Locate the cell with the specified text and output its (X, Y) center coordinate. 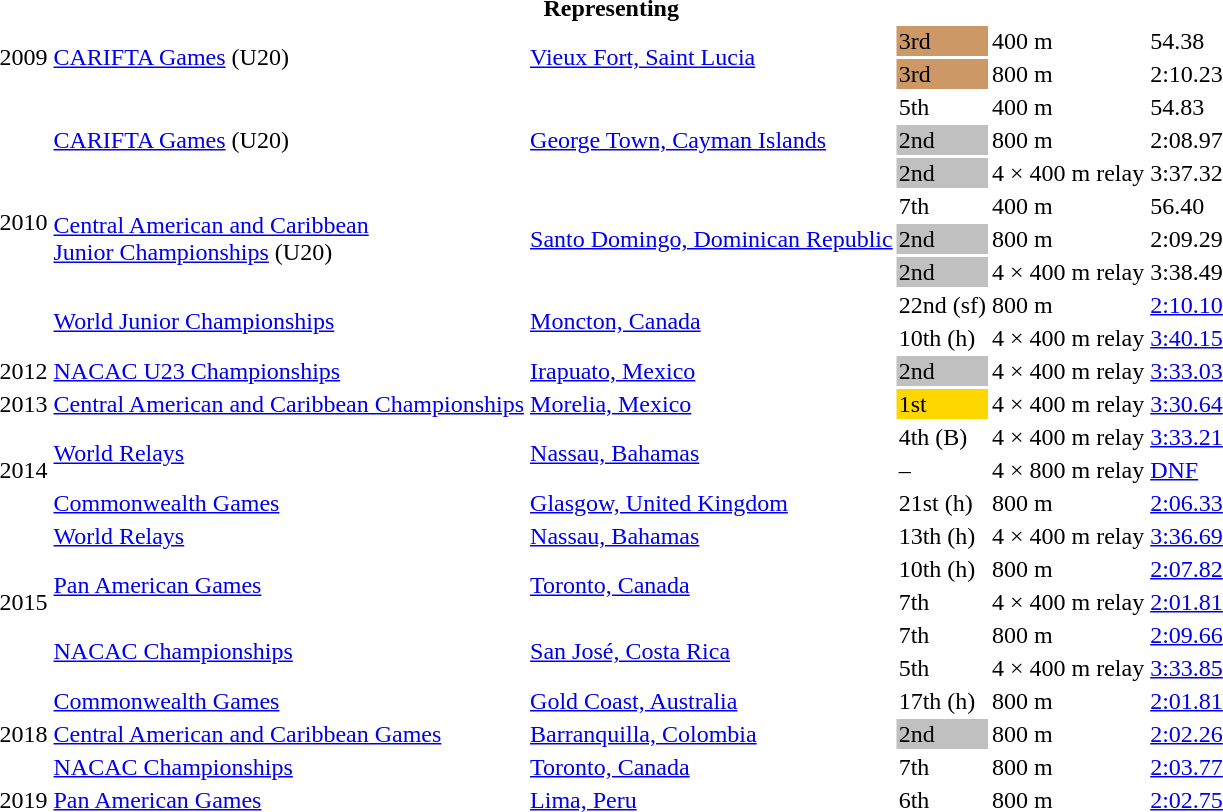
Irapuato, Mexico (712, 371)
22nd (sf) (942, 305)
Gold Coast, Australia (712, 701)
Central American and Caribbean Championships (289, 404)
13th (h) (942, 536)
San José, Costa Rica (712, 652)
George Town, Cayman Islands (712, 140)
Morelia, Mexico (712, 404)
Santo Domingo, Dominican Republic (712, 239)
Glasgow, United Kingdom (712, 503)
4 × 800 m relay (1068, 470)
21st (h) (942, 503)
Pan American Games (289, 586)
17th (h) (942, 701)
Barranquilla, Colombia (712, 734)
1st (942, 404)
NACAC U23 Championships (289, 371)
Moncton, Canada (712, 322)
Vieux Fort, Saint Lucia (712, 58)
– (942, 470)
Central American and CaribbeanJunior Championships (U20) (289, 239)
Central American and Caribbean Games (289, 734)
World Junior Championships (289, 322)
4th (B) (942, 437)
